Determine the [x, y] coordinate at the center of the cell enclosing the given text.  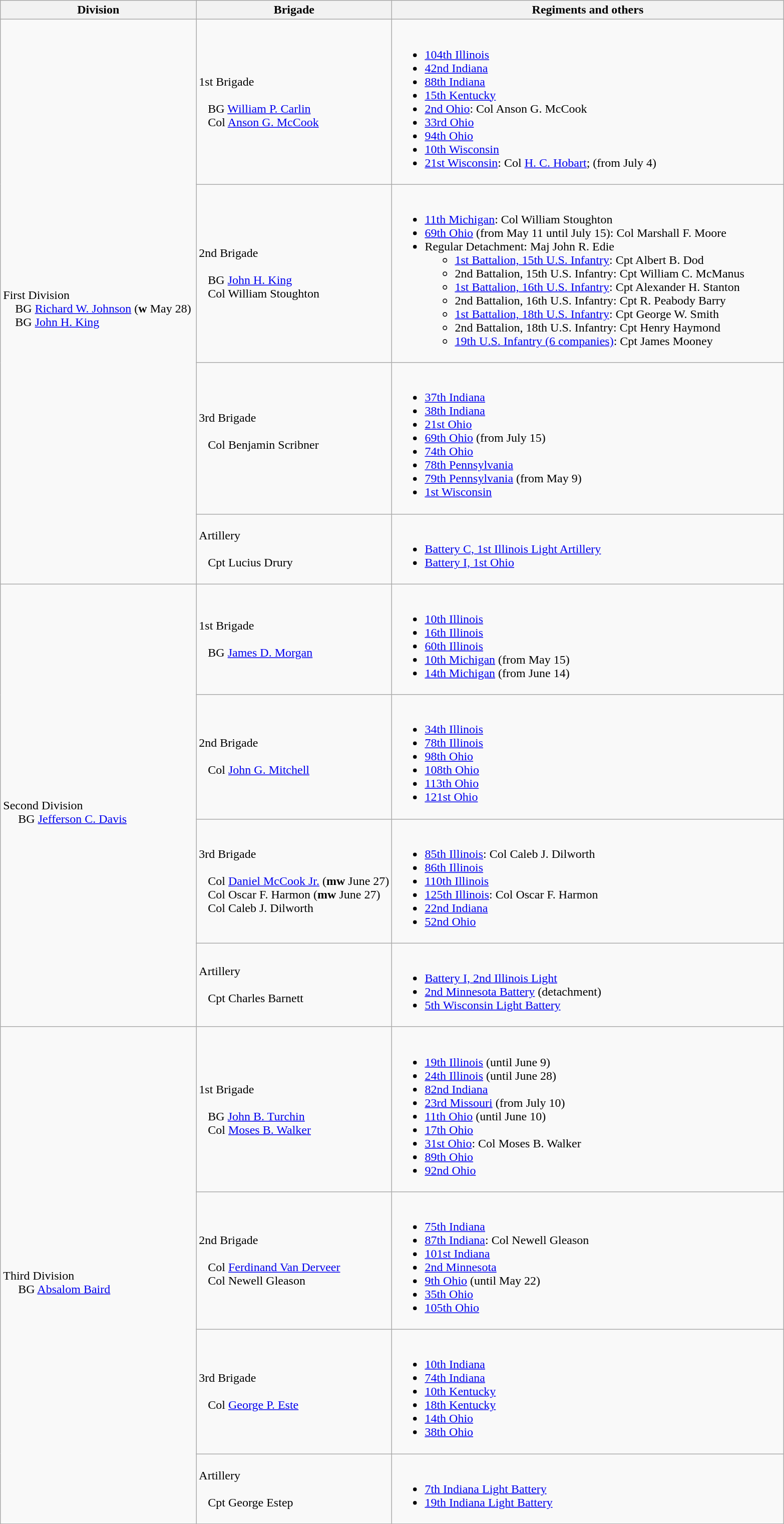
3rd Brigade Col George P. Este [294, 1391]
1st Brigade BG William P. Carlin Col Anson G. McCook [294, 102]
Brigade [294, 10]
Third Division BG Absalom Baird [98, 1275]
7th Indiana Light Battery19th Indiana Light Battery [588, 1488]
Artillery Cpt Lucius Drury [294, 549]
37th Indiana38th Indiana21st Ohio69th Ohio (from July 15)74th Ohio78th Pennsylvania79th Pennsylvania (from May 9)1st Wisconsin [588, 438]
3rd Brigade Col Daniel McCook Jr. (mw June 27) Col Oscar F. Harmon (mw June 27) Col Caleb J. Dilworth [294, 881]
10th Indiana74th Indiana10th Kentucky18th Kentucky14th Ohio38th Ohio [588, 1391]
Artillery Cpt Charles Barnett [294, 985]
Regiments and others [588, 10]
2nd Brigade BG John H. King Col William Stoughton [294, 273]
Second Division BG Jefferson C. Davis [98, 805]
34th Illinois78th Illinois98th Ohio108th Ohio113th Ohio121st Ohio [588, 757]
Division [98, 10]
75th Indiana87th Indiana: Col Newell Gleason101st Indiana2nd Minnesota9th Ohio (until May 22)35th Ohio105th Ohio [588, 1260]
2nd Brigade Col John G. Mitchell [294, 757]
2nd Brigade Col Ferdinand Van Derveer Col Newell Gleason [294, 1260]
10th Illinois16th Illinois60th Illinois10th Michigan (from May 15)14th Michigan (from June 14) [588, 639]
85th Illinois: Col Caleb J. Dilworth86th Illinois110th Illinois125th Illinois: Col Oscar F. Harmon22nd Indiana52nd Ohio [588, 881]
3rd Brigade Col Benjamin Scribner [294, 438]
Artillery Cpt George Estep [294, 1488]
Battery I, 2nd Illinois Light2nd Minnesota Battery (detachment)5th Wisconsin Light Battery [588, 985]
First Division BG Richard W. Johnson (w May 28) BG John H. King [98, 301]
Battery C, 1st Illinois Light ArtilleryBattery I, 1st Ohio [588, 549]
1st Brigade BG John B. Turchin Col Moses B. Walker [294, 1109]
1st Brigade BG James D. Morgan [294, 639]
